Scan for the cell matching the given text and deliver its [x, y] coordinate at center. 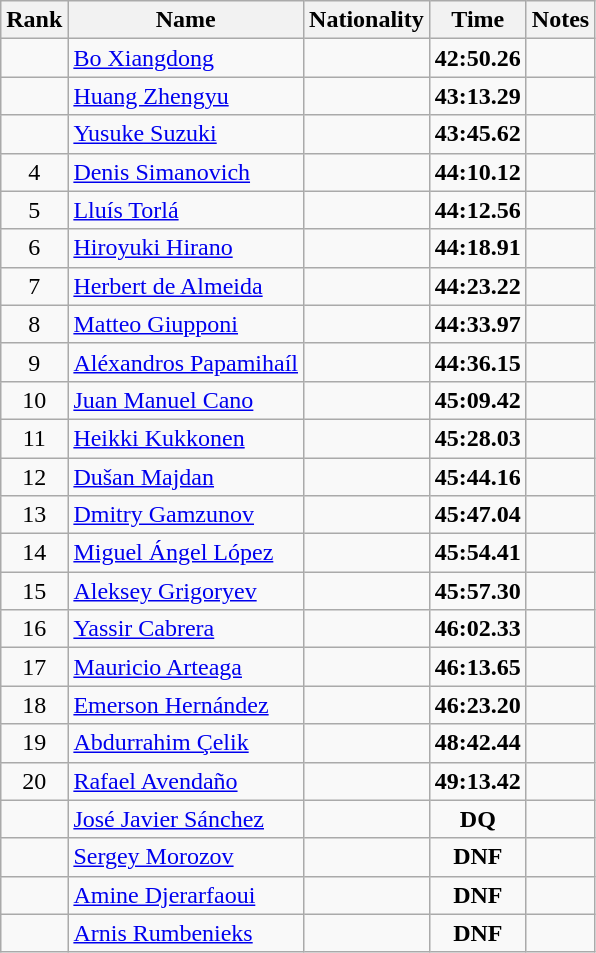
Aleksey Grigoryev [186, 591]
Juan Manuel Cano [186, 400]
14 [34, 553]
José Javier Sánchez [186, 819]
Abdurrahim Çelik [186, 743]
44:36.15 [478, 362]
15 [34, 591]
46:23.20 [478, 705]
Name [186, 20]
5 [34, 210]
13 [34, 515]
45:09.42 [478, 400]
45:57.30 [478, 591]
44:23.22 [478, 286]
Mauricio Arteaga [186, 667]
49:13.42 [478, 781]
43:13.29 [478, 96]
7 [34, 286]
44:12.56 [478, 210]
Yassir Cabrera [186, 629]
Matteo Giupponi [186, 324]
Hiroyuki Hirano [186, 248]
Rafael Avendaño [186, 781]
48:42.44 [478, 743]
45:44.16 [478, 477]
6 [34, 248]
44:33.97 [478, 324]
Heikki Kukkonen [186, 438]
Denis Simanovich [186, 172]
Miguel Ángel López [186, 553]
Aléxandros Papamihaíl [186, 362]
DQ [478, 819]
44:10.12 [478, 172]
18 [34, 705]
Time [478, 20]
17 [34, 667]
Huang Zhengyu [186, 96]
Notes [560, 20]
Bo Xiangdong [186, 58]
12 [34, 477]
43:45.62 [478, 134]
Nationality [367, 20]
20 [34, 781]
19 [34, 743]
8 [34, 324]
Amine Djerarfaoui [186, 895]
45:47.04 [478, 515]
45:54.41 [478, 553]
16 [34, 629]
Herbert de Almeida [186, 286]
46:13.65 [478, 667]
4 [34, 172]
10 [34, 400]
44:18.91 [478, 248]
Rank [34, 20]
Sergey Morozov [186, 857]
Yusuke Suzuki [186, 134]
46:02.33 [478, 629]
42:50.26 [478, 58]
Dušan Majdan [186, 477]
45:28.03 [478, 438]
Dmitry Gamzunov [186, 515]
Lluís Torlá [186, 210]
Emerson Hernández [186, 705]
11 [34, 438]
Arnis Rumbenieks [186, 933]
9 [34, 362]
